Scan for the cell matching the given text and deliver its (x, y) coordinate at center. 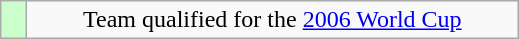
Team qualified for the 2006 World Cup (272, 20)
